Provide the [x, y] coordinate of the cell's center where the given text is located.  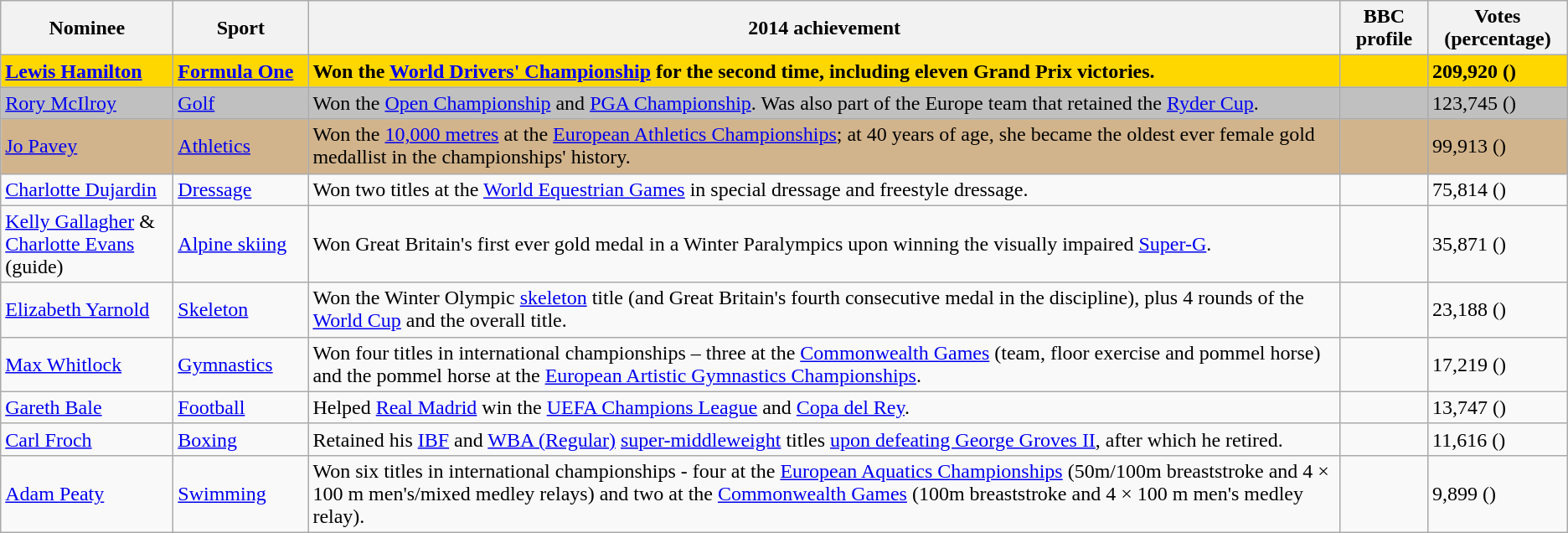
Helped Real Madrid win the UEFA Champions League and Copa del Rey. [824, 407]
Athletics [241, 146]
Gymnastics [241, 364]
Carl Froch [87, 439]
Charlotte Dujardin [87, 189]
Sport [241, 28]
Boxing [241, 439]
Adam Peaty [87, 494]
75,814 () [1498, 189]
9,899 () [1498, 494]
Won the World Drivers' Championship for the second time, including eleven Grand Prix victories. [824, 71]
2014 achievement [824, 28]
99,913 () [1498, 146]
Dressage [241, 189]
Kelly Gallagher &Charlotte Evans (guide) [87, 244]
BBC profile [1384, 28]
23,188 () [1498, 310]
Swimming [241, 494]
Golf [241, 103]
Won Great Britain's first ever gold medal in a Winter Paralympics upon winning the visually impaired Super-G. [824, 244]
Retained his IBF and WBA (Regular) super-middleweight titles upon defeating George Groves II, after which he retired. [824, 439]
35,871 () [1498, 244]
13,747 () [1498, 407]
Won the Open Championship and PGA Championship. Was also part of the Europe team that retained the Ryder Cup. [824, 103]
Jo Pavey [87, 146]
Skeleton [241, 310]
Rory McIlroy [87, 103]
11,616 () [1498, 439]
Nominee [87, 28]
17,219 () [1498, 364]
123,745 () [1498, 103]
Lewis Hamilton [87, 71]
209,920 () [1498, 71]
Won two titles at the World Equestrian Games in special dressage and freestyle dressage. [824, 189]
Elizabeth Yarnold [87, 310]
Football [241, 407]
Alpine skiing [241, 244]
Gareth Bale [87, 407]
Max Whitlock [87, 364]
Formula One [241, 71]
Votes (percentage) [1498, 28]
